Output the [X, Y] coordinate of the center of the cell containing the given text.  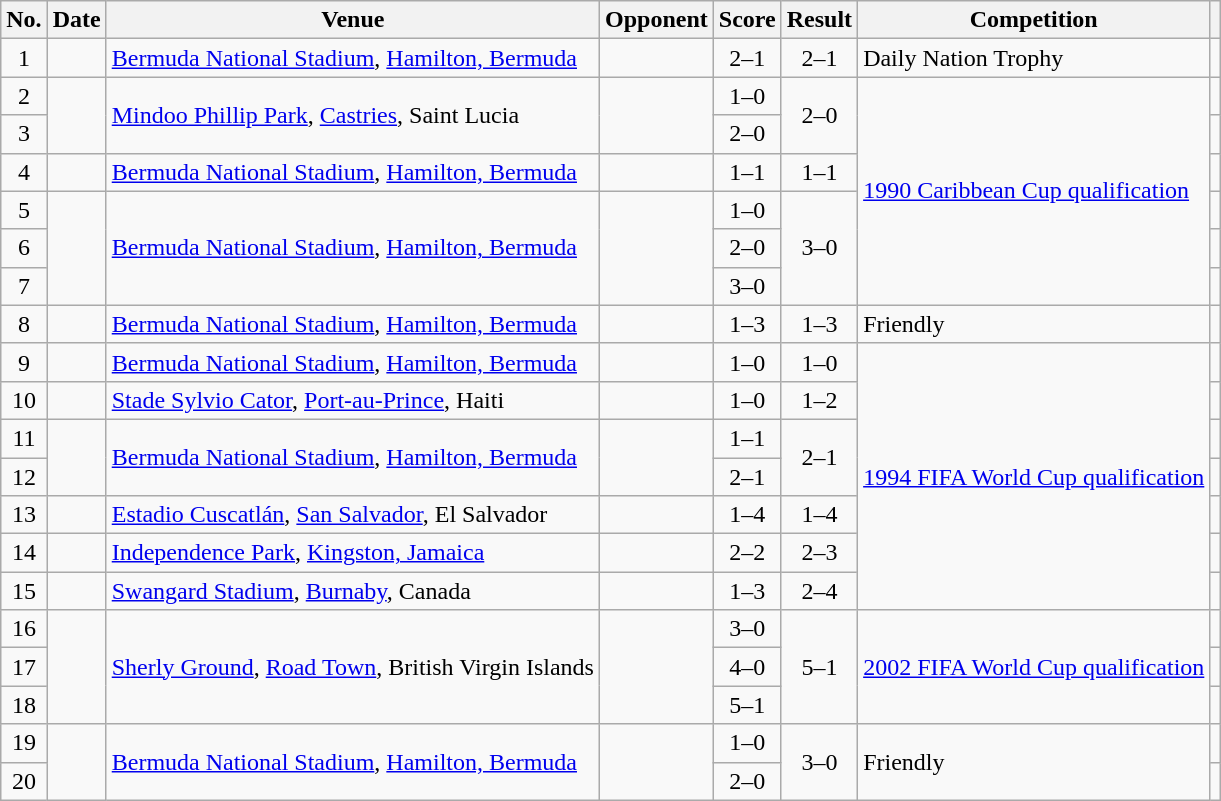
7 [24, 286]
20 [24, 781]
Swangard Stadium, Burnaby, Canada [352, 591]
5 [24, 210]
14 [24, 553]
No. [24, 20]
Result [819, 20]
Daily Nation Trophy [1034, 58]
3 [24, 134]
Mindoo Phillip Park, Castries, Saint Lucia [352, 115]
Sherly Ground, Road Town, British Virgin Islands [352, 667]
16 [24, 629]
4–0 [747, 667]
Estadio Cuscatlán, San Salvador, El Salvador [352, 515]
1994 FIFA World Cup qualification [1034, 476]
1990 Caribbean Cup qualification [1034, 191]
10 [24, 400]
18 [24, 705]
9 [24, 362]
19 [24, 743]
2–3 [819, 553]
11 [24, 438]
12 [24, 477]
Stade Sylvio Cator, Port-au-Prince, Haiti [352, 400]
Independence Park, Kingston, Jamaica [352, 553]
1 [24, 58]
13 [24, 515]
6 [24, 248]
2–4 [819, 591]
1–2 [819, 400]
Competition [1034, 20]
Date [76, 20]
2 [24, 96]
15 [24, 591]
Opponent [656, 20]
17 [24, 667]
2002 FIFA World Cup qualification [1034, 667]
Venue [352, 20]
2–2 [747, 553]
Score [747, 20]
4 [24, 172]
8 [24, 324]
